Search for the cell housing the specified text and yield its (x, y) center coordinate. 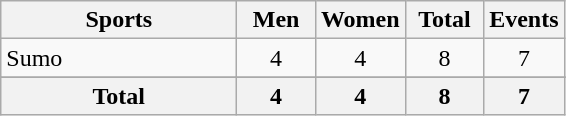
Sports (119, 20)
Women (360, 20)
Sumo (119, 58)
Men (276, 20)
Events (524, 20)
